Return [x, y] of the center of cell containing provided text 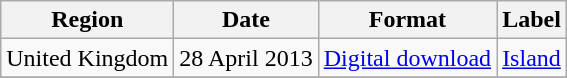
Label [532, 20]
Format [407, 20]
Island [532, 58]
Region [88, 20]
United Kingdom [88, 58]
28 April 2013 [246, 58]
Date [246, 20]
Digital download [407, 58]
